Extract the [X, Y] coordinate from the center of the cell holding the provided text.  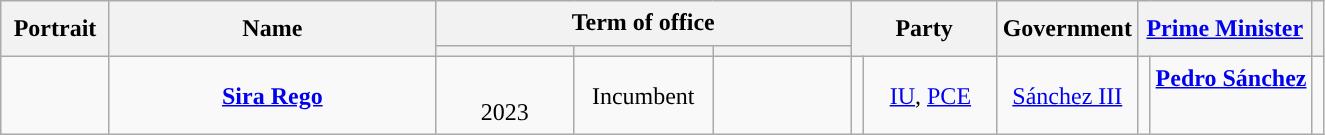
IU, PCE [931, 95]
Portrait [56, 29]
Sira Rego [272, 95]
Incumbent [644, 95]
2023 [504, 95]
Government [1067, 29]
Party [924, 29]
Sánchez III [1067, 95]
Prime Minister [1224, 29]
Name [272, 29]
Term of office [643, 24]
Pedro Sánchez [1231, 95]
